For the text-containing cell, return its midpoint in (x, y) coordinate format. 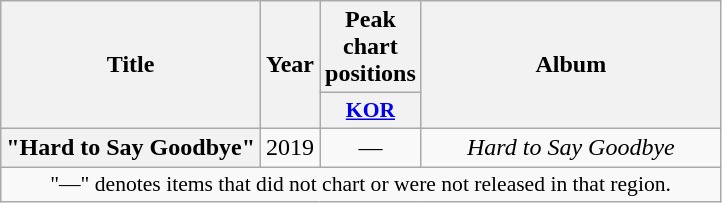
Title (131, 65)
KOR (371, 111)
Album (570, 65)
— (371, 147)
2019 (290, 147)
"Hard to Say Goodbye" (131, 147)
"—" denotes items that did not chart or were not released in that region. (361, 184)
Year (290, 65)
Peakchartpositions (371, 47)
Hard to Say Goodbye (570, 147)
